Identify which cell holds the provided text, then report its [X, Y] central coordinate. 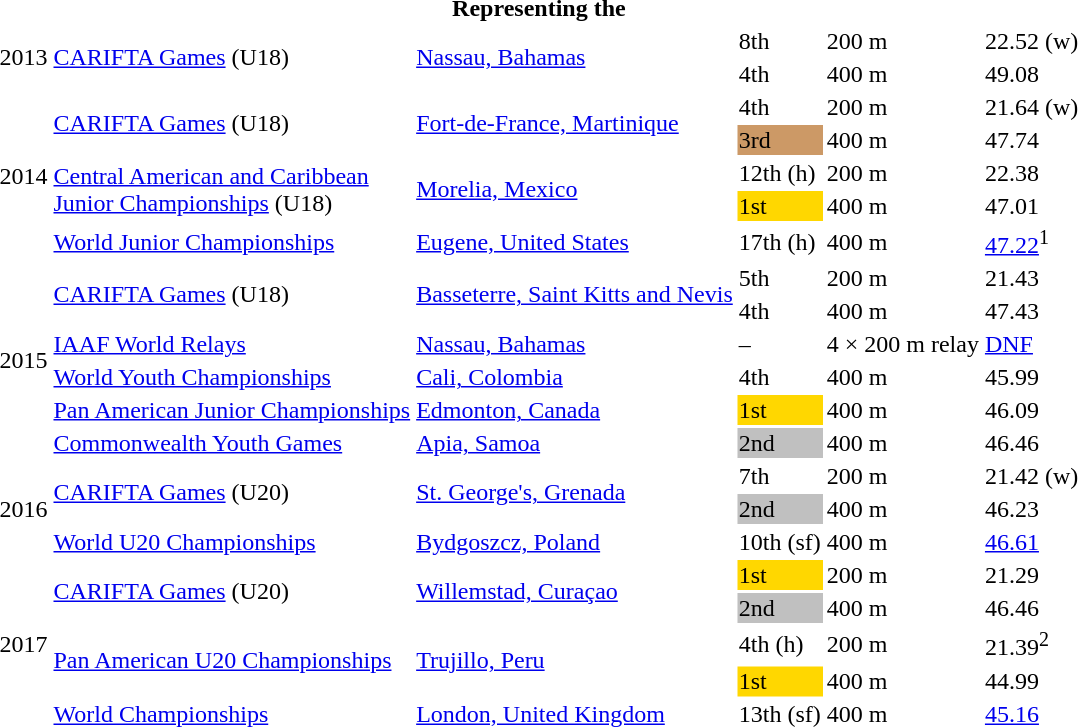
4 × 200 m relay [902, 344]
4th (h) [780, 644]
Fort-de-France, Martinique [575, 124]
IAAF World Relays [232, 344]
Central American and CaribbeanJunior Championships (U18) [232, 190]
5th [780, 278]
7th [780, 476]
8th [780, 41]
10th (sf) [780, 542]
Edmonton, Canada [575, 410]
Pan American U20 Championships [232, 660]
Morelia, Mexico [575, 190]
World Youth Championships [232, 377]
12th (h) [780, 173]
Cali, Colombia [575, 377]
Commonwealth Youth Games [232, 443]
St. George's, Grenada [575, 492]
Willemstad, Curaçao [575, 592]
Pan American Junior Championships [232, 410]
3rd [780, 140]
Eugene, United States [575, 242]
Bydgoszcz, Poland [575, 542]
17th (h) [780, 242]
World Junior Championships [232, 242]
Basseterre, Saint Kitts and Nevis [575, 294]
Apia, Samoa [575, 443]
– [780, 344]
Trujillo, Peru [575, 660]
World U20 Championships [232, 542]
